Detect which cell encompasses the target text, then output its [X, Y] center coordinate. 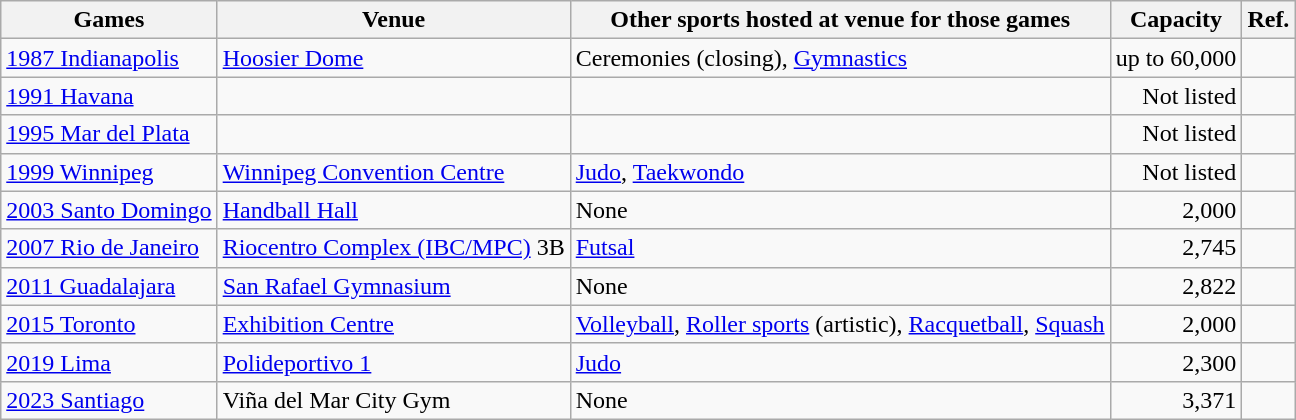
1995 Mar del Plata [109, 134]
up to 60,000 [1176, 58]
2,745 [1176, 248]
Futsal [840, 248]
Viña del Mar City Gym [394, 400]
Exhibition Centre [394, 324]
2,822 [1176, 286]
2015 Toronto [109, 324]
Volleyball, Roller sports (artistic), Racquetball, Squash [840, 324]
Judo, Taekwondo [840, 172]
2007 Rio de Janeiro [109, 248]
2003 Santo Domingo [109, 210]
3,371 [1176, 400]
Winnipeg Convention Centre [394, 172]
Ref. [1268, 20]
Judo [840, 362]
Polideportivo 1 [394, 362]
2011 Guadalajara [109, 286]
Ceremonies (closing), Gymnastics [840, 58]
Handball Hall [394, 210]
San Rafael Gymnasium [394, 286]
Hoosier Dome [394, 58]
Other sports hosted at venue for those games [840, 20]
2019 Lima [109, 362]
1987 Indianapolis [109, 58]
Games [109, 20]
Riocentro Complex (IBC/MPC) 3B [394, 248]
1991 Havana [109, 96]
2,300 [1176, 362]
1999 Winnipeg [109, 172]
2023 Santiago [109, 400]
Capacity [1176, 20]
Venue [394, 20]
